Scan for the cell matching the given text and deliver its (x, y) coordinate at center. 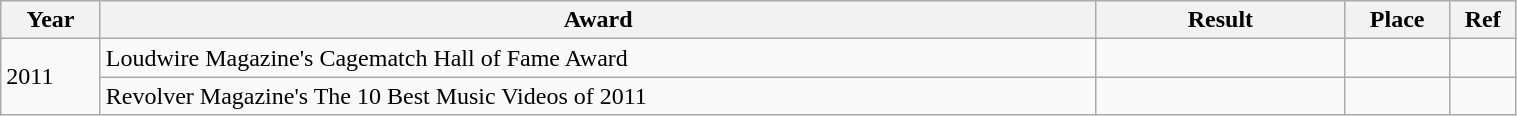
Result (1220, 20)
Loudwire Magazine's Cagematch Hall of Fame Award (598, 58)
Revolver Magazine's The 10 Best Music Videos of 2011 (598, 96)
Ref (1482, 20)
2011 (51, 77)
Award (598, 20)
Place (1398, 20)
Year (51, 20)
